Locate the cell with the specified text and output its [X, Y] center coordinate. 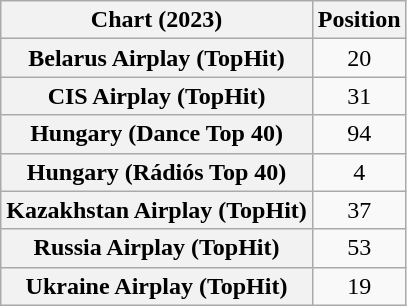
Chart (2023) [157, 20]
4 [359, 172]
Kazakhstan Airplay (TopHit) [157, 210]
Belarus Airplay (TopHit) [157, 58]
Ukraine Airplay (TopHit) [157, 286]
37 [359, 210]
19 [359, 286]
CIS Airplay (TopHit) [157, 96]
Hungary (Dance Top 40) [157, 134]
31 [359, 96]
Russia Airplay (TopHit) [157, 248]
53 [359, 248]
94 [359, 134]
20 [359, 58]
Hungary (Rádiós Top 40) [157, 172]
Position [359, 20]
